Extract the (X, Y) coordinate from the center of the cell holding the provided text.  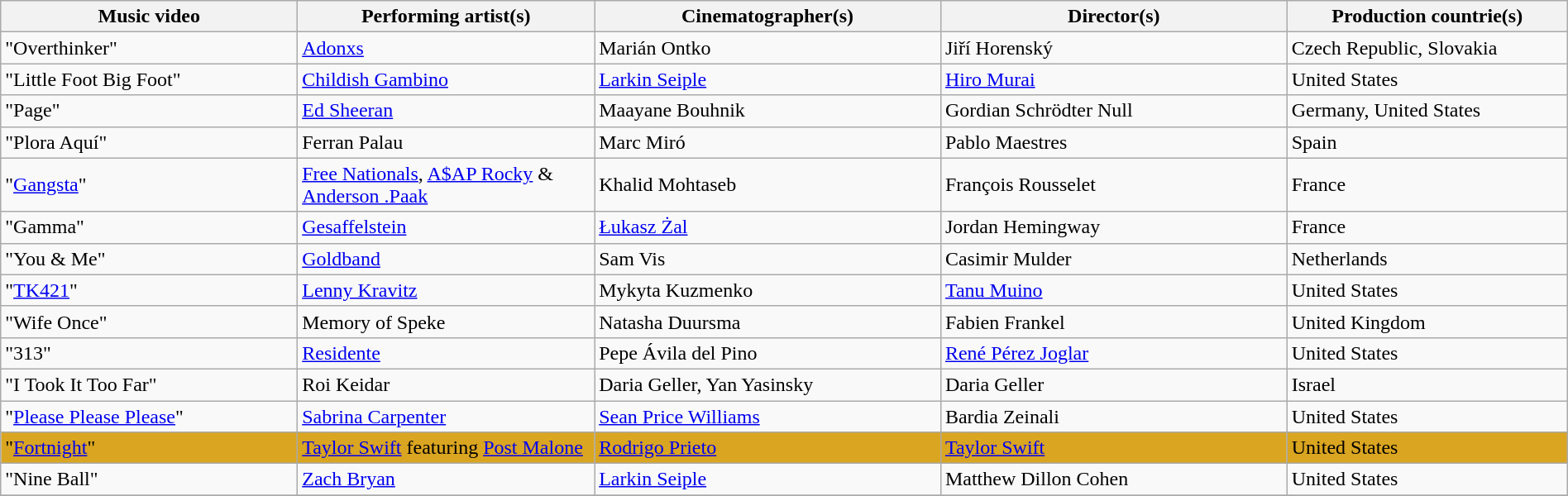
Zach Bryan (447, 479)
Hiro Murai (1113, 79)
Production countrie(s) (1427, 17)
Pablo Maestres (1113, 142)
Sabrina Carpenter (447, 416)
Sam Vis (767, 259)
"Please Please Please" (149, 416)
Marc Miró (767, 142)
Rodrigo Prieto (767, 448)
Pepe Ávila del Pino (767, 353)
Czech Republic, Slovakia (1427, 48)
Ferran Palau (447, 142)
Casimir Mulder (1113, 259)
"Gangsta" (149, 185)
Taylor Swift featuring Post Malone (447, 448)
"Gamma" (149, 227)
René Pérez Joglar (1113, 353)
Fabien Frankel (1113, 322)
"I Took It Too Far" (149, 384)
Daria Geller, Yan Yasinsky (767, 384)
Matthew Dillon Cohen (1113, 479)
Marián Ontko (767, 48)
Daria Geller (1113, 384)
Adonxs (447, 48)
Jiří Horenský (1113, 48)
"Plora Aquí" (149, 142)
"Fortnight" (149, 448)
"Little Foot Big Foot" (149, 79)
United Kingdom (1427, 322)
Music video (149, 17)
"313" (149, 353)
Taylor Swift (1113, 448)
Mykyta Kuzmenko (767, 290)
Performing artist(s) (447, 17)
Germany, United States (1427, 111)
Director(s) (1113, 17)
"You & Me" (149, 259)
Łukasz Żal (767, 227)
Jordan Hemingway (1113, 227)
"Wife Once" (149, 322)
Ed Sheeran (447, 111)
Goldband (447, 259)
François Rousselet (1113, 185)
Maayane Bouhnik (767, 111)
"Overthinker" (149, 48)
Childish Gambino (447, 79)
Spain (1427, 142)
Tanu Muino (1113, 290)
Lenny Kravitz (447, 290)
"TK421" (149, 290)
Cinematographer(s) (767, 17)
Israel (1427, 384)
Residente (447, 353)
Netherlands (1427, 259)
Sean Price Williams (767, 416)
Gesaffelstein (447, 227)
Bardia Zeinali (1113, 416)
Natasha Duursma (767, 322)
Roi Keidar (447, 384)
"Nine Ball" (149, 479)
"Page" (149, 111)
Free Nationals, A$AP Rocky & Anderson .Paak (447, 185)
Gordian Schrödter Null (1113, 111)
Memory of Speke (447, 322)
Khalid Mohtaseb (767, 185)
